Return the (X, Y) coordinate for the center point of the cell that contains the specified text.  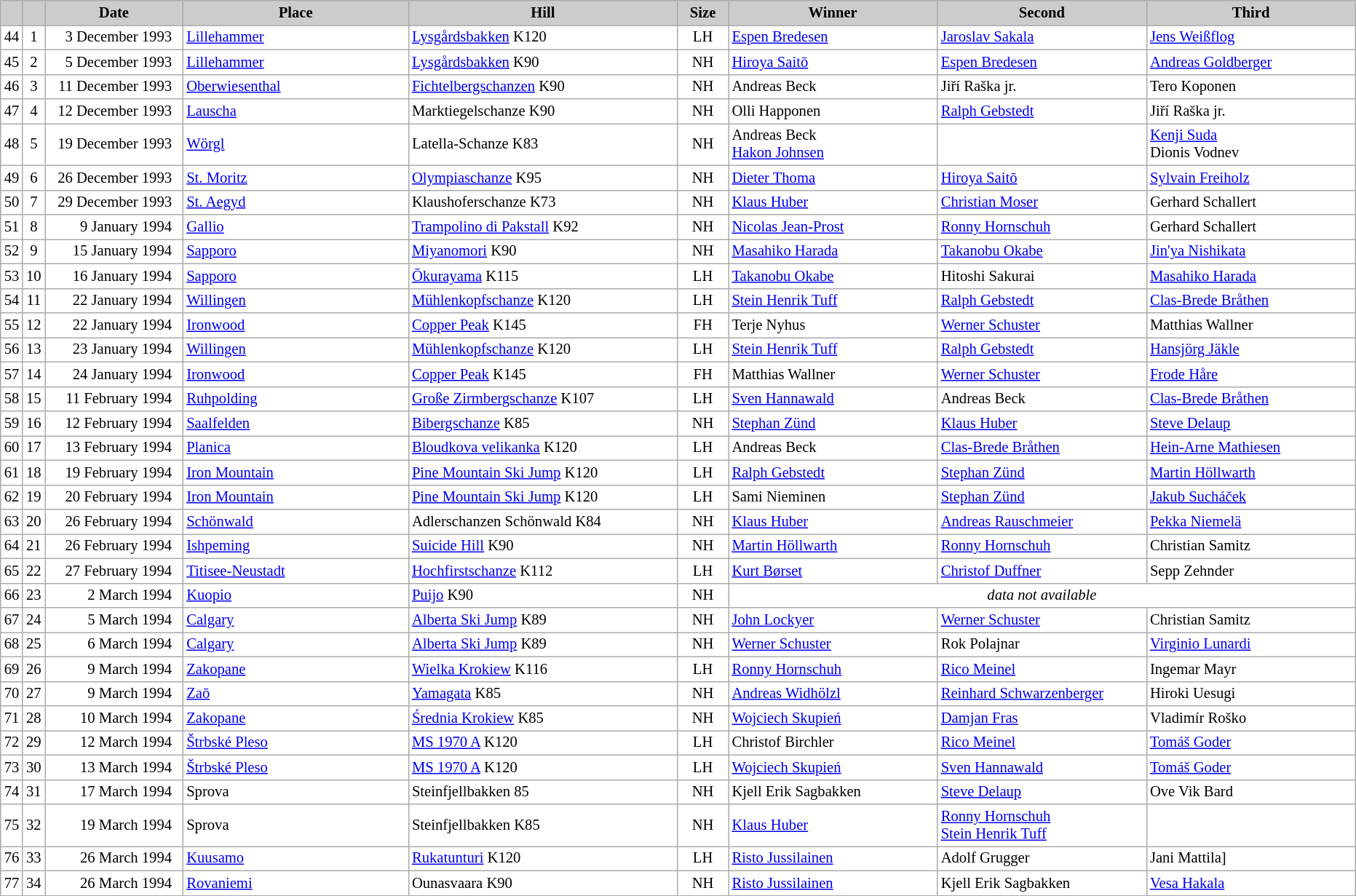
Frode Håre (1250, 374)
19 (33, 497)
11 (33, 301)
Ruhpolding (296, 399)
Jens Weißflog (1250, 37)
5 March 1994 (114, 619)
Ingemar Mayr (1250, 669)
21 (33, 546)
Sylvain Freiholz (1250, 178)
Sepp Zehnder (1250, 571)
71 (12, 718)
Dieter Thoma (833, 178)
Jin'ya Nishikata (1250, 251)
Hein-Arne Mathiesen (1250, 448)
13 (33, 349)
Ounasvaara K90 (543, 883)
68 (12, 644)
Große Zirmbergschanze K107 (543, 399)
30 (33, 767)
Christof Duffner (1042, 571)
Kurt Børset (833, 571)
29 December 1993 (114, 202)
5 December 1993 (114, 62)
9 January 1994 (114, 226)
24 January 1994 (114, 374)
28 (33, 718)
data not available (1042, 595)
4 (33, 111)
Średnia Krokiew K85 (543, 718)
Steinfjellbakken K85 (543, 825)
Andreas Goldberger (1250, 62)
Steinfjellbakken 85 (543, 792)
Jaroslav Sakala (1042, 37)
54 (12, 301)
Damjan Fras (1042, 718)
Christian Moser (1042, 202)
Kenji Suda Dionis Vodnev (1250, 144)
66 (12, 595)
Oberwiesenthal (296, 87)
Lysgårdsbakken K90 (543, 62)
Trampolino di Pakstall K92 (543, 226)
10 (33, 276)
56 (12, 349)
15 (33, 399)
Wielka Krokiew K116 (543, 669)
Adolf Grugger (1042, 858)
11 December 1993 (114, 87)
Reinhard Schwarzenberger (1042, 694)
Rovaniemi (296, 883)
58 (12, 399)
Marktiegelschanze K90 (543, 111)
Klaushoferschanze K73 (543, 202)
53 (12, 276)
Latella-Schanze K83 (543, 144)
12 March 1994 (114, 742)
Lauscha (296, 111)
48 (12, 144)
69 (12, 669)
Hiroki Uesugi (1250, 694)
23 January 1994 (114, 349)
25 (33, 644)
73 (12, 767)
61 (12, 472)
50 (12, 202)
19 December 1993 (114, 144)
27 February 1994 (114, 571)
Second (1042, 12)
Olympiaschanze K95 (543, 178)
Hitoshi Sakurai (1042, 276)
Zaō (296, 694)
19 February 1994 (114, 472)
Sami Nieminen (833, 497)
Puijo K90 (543, 595)
44 (12, 37)
Adlerschanzen Schönwald K84 (543, 522)
10 March 1994 (114, 718)
Terje Nyhus (833, 325)
67 (12, 619)
Suicide Hill K90 (543, 546)
72 (12, 742)
Third (1250, 12)
51 (12, 226)
17 March 1994 (114, 792)
7 (33, 202)
2 (33, 62)
52 (12, 251)
49 (12, 178)
Yamagata K85 (543, 694)
John Lockyer (833, 619)
Wörgl (296, 144)
Rok Polajnar (1042, 644)
St. Moritz (296, 178)
Tero Koponen (1250, 87)
Olli Happonen (833, 111)
16 (33, 423)
12 December 1993 (114, 111)
Andreas Beck Hakon Johnsen (833, 144)
63 (12, 522)
12 (33, 325)
Lysgårdsbakken K120 (543, 37)
Hill (543, 12)
Winner (833, 12)
12 February 1994 (114, 423)
29 (33, 742)
Size (703, 12)
20 February 1994 (114, 497)
Andreas Widhölzl (833, 694)
14 (33, 374)
27 (33, 694)
8 (33, 226)
24 (33, 619)
75 (12, 825)
32 (33, 825)
Vesa Hakala (1250, 883)
1 (33, 37)
45 (12, 62)
76 (12, 858)
6 (33, 178)
Bibergschanze K85 (543, 423)
64 (12, 546)
Andreas Rauschmeier (1042, 522)
Jani Mattila] (1250, 858)
Fichtelbergschanzen K90 (543, 87)
62 (12, 497)
26 December 1993 (114, 178)
17 (33, 448)
Kuopio (296, 595)
Kuusamo (296, 858)
31 (33, 792)
Titisee-Neustadt (296, 571)
Nicolas Jean-Prost (833, 226)
Schönwald (296, 522)
34 (33, 883)
22 (33, 571)
Christof Birchler (833, 742)
Place (296, 12)
Saalfelden (296, 423)
19 March 1994 (114, 825)
Ove Vik Bard (1250, 792)
13 March 1994 (114, 767)
6 March 1994 (114, 644)
Rukatunturi K120 (543, 858)
55 (12, 325)
9 (33, 251)
65 (12, 571)
Hochfirstschanze K112 (543, 571)
Pekka Niemelä (1250, 522)
3 (33, 87)
Bloudkova velikanka K120 (543, 448)
74 (12, 792)
16 January 1994 (114, 276)
13 February 1994 (114, 448)
Ishpeming (296, 546)
20 (33, 522)
33 (33, 858)
Vladimír Roško (1250, 718)
70 (12, 694)
26 (33, 669)
5 (33, 144)
St. Aegyd (296, 202)
77 (12, 883)
18 (33, 472)
Ōkurayama K115 (543, 276)
Jakub Sucháček (1250, 497)
2 March 1994 (114, 595)
46 (12, 87)
60 (12, 448)
59 (12, 423)
Gallio (296, 226)
11 February 1994 (114, 399)
15 January 1994 (114, 251)
Date (114, 12)
47 (12, 111)
3 December 1993 (114, 37)
Virginio Lunardi (1250, 644)
23 (33, 595)
Miyanomori K90 (543, 251)
57 (12, 374)
Ronny Hornschuh Stein Henrik Tuff (1042, 825)
Planica (296, 448)
Hansjörg Jäkle (1250, 349)
